Return the (X, Y) coordinate for the center point of the cell that contains the specified text.  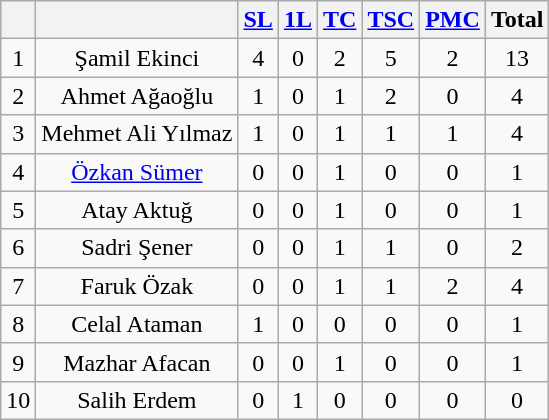
Ahmet Ağaoğlu (137, 96)
PMC (453, 20)
10 (18, 400)
Total (517, 20)
7 (18, 286)
Özkan Sümer (137, 172)
Mehmet Ali Yılmaz (137, 134)
13 (517, 58)
Mazhar Afacan (137, 362)
1L (298, 20)
Sadri Şener (137, 248)
Atay Aktuğ (137, 210)
TC (339, 20)
Salih Erdem (137, 400)
Celal Ataman (137, 324)
8 (18, 324)
TSC (391, 20)
Faruk Özak (137, 286)
9 (18, 362)
Şamil Ekinci (137, 58)
SL (258, 20)
3 (18, 134)
6 (18, 248)
